Search for the cell housing the specified text and yield its [X, Y] center coordinate. 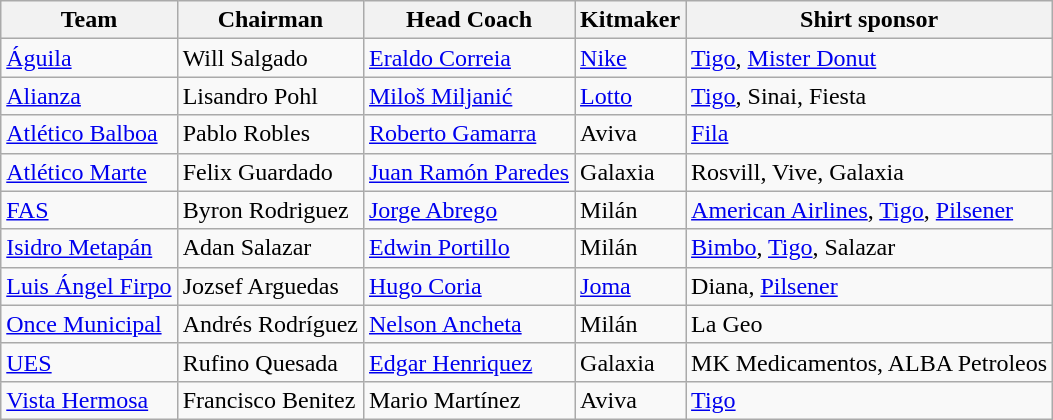
La Geo [870, 324]
Nike [630, 58]
Luis Ángel Firpo [89, 286]
Head Coach [468, 20]
MK Medicamentos, ALBA Petroleos [870, 362]
Diana, Pilsener [870, 286]
Joma [630, 286]
Tigo [870, 400]
FAS [89, 210]
Lisandro Pohl [270, 96]
Roberto Gamarra [468, 134]
Isidro Metapán [89, 248]
Team [89, 20]
Andrés Rodríguez [270, 324]
Francisco Benitez [270, 400]
Rosvill, Vive, Galaxia [870, 172]
Mario Martínez [468, 400]
Tigo, Sinai, Fiesta [870, 96]
Once Municipal [89, 324]
Byron Rodriguez [270, 210]
Kitmaker [630, 20]
Chairman [270, 20]
Jorge Abrego [468, 210]
Jozsef Arguedas [270, 286]
Pablo Robles [270, 134]
Hugo Coria [468, 286]
Atlético Marte [89, 172]
Edwin Portillo [468, 248]
Edgar Henriquez [468, 362]
Atlético Balboa [89, 134]
Alianza [89, 96]
Fila [870, 134]
Bimbo, Tigo, Salazar [870, 248]
Adan Salazar [270, 248]
Juan Ramón Paredes [468, 172]
Will Salgado [270, 58]
Tigo, Mister Donut [870, 58]
Nelson Ancheta [468, 324]
Felix Guardado [270, 172]
American Airlines, Tigo, Pilsener [870, 210]
Miloš Miljanić [468, 96]
Eraldo Correia [468, 58]
Shirt sponsor [870, 20]
Lotto [630, 96]
Vista Hermosa [89, 400]
UES [89, 362]
Águila [89, 58]
Rufino Quesada [270, 362]
